Provide the (x, y) coordinate of the cell's center where the given text is located.  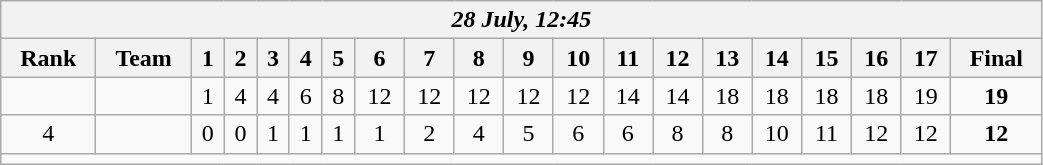
28 July, 12:45 (522, 20)
Team (144, 58)
3 (274, 58)
15 (827, 58)
Final (996, 58)
17 (926, 58)
Rank (48, 58)
16 (876, 58)
9 (529, 58)
13 (727, 58)
7 (429, 58)
